Output the (x, y) coordinate of the center of the cell containing the given text.  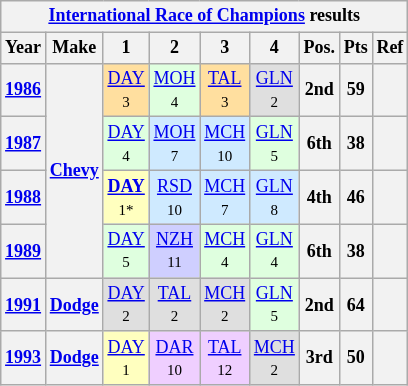
DAY5 (126, 251)
Ref (390, 48)
TAL2 (174, 305)
DAY1 (126, 358)
Chevy (74, 170)
DAY2 (126, 305)
1986 (24, 90)
1988 (24, 197)
1987 (24, 144)
3rd (319, 358)
1991 (24, 305)
50 (356, 358)
GLN4 (275, 251)
Year (24, 48)
Make (74, 48)
MOH4 (174, 90)
59 (356, 90)
TAL3 (225, 90)
2 (174, 48)
Pts (356, 48)
RSD10 (174, 197)
DAR10 (174, 358)
MCH7 (225, 197)
1 (126, 48)
TAL12 (225, 358)
GLN8 (275, 197)
DAY1* (126, 197)
3 (225, 48)
1993 (24, 358)
MCH4 (225, 251)
DAY3 (126, 90)
64 (356, 305)
46 (356, 197)
International Race of Champions results (204, 16)
4 (275, 48)
DAY4 (126, 144)
4th (319, 197)
NZH11 (174, 251)
Pos. (319, 48)
1989 (24, 251)
MOH7 (174, 144)
GLN2 (275, 90)
MCH10 (225, 144)
